Locate the cell with the specified text and output its [X, Y] center coordinate. 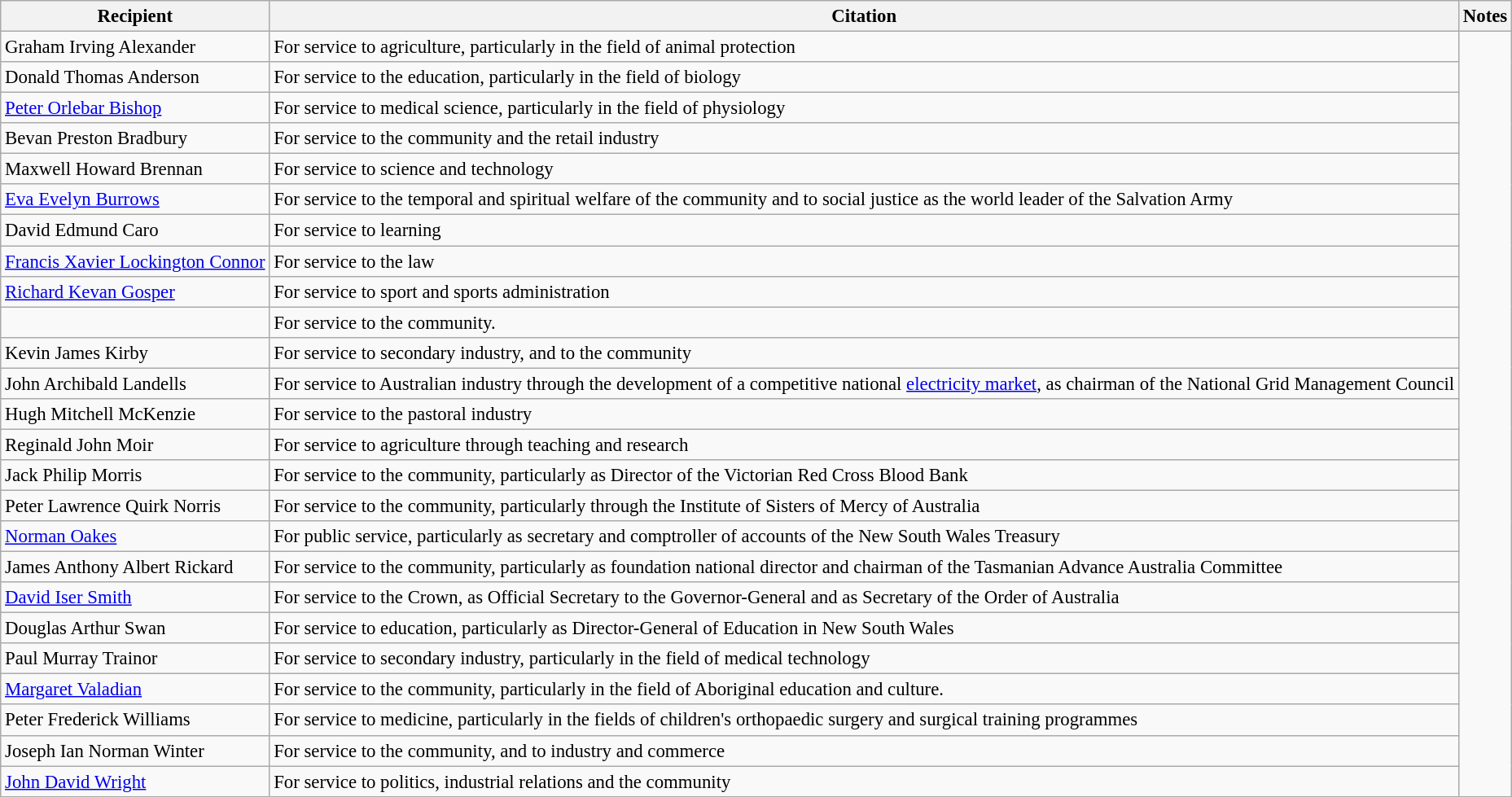
Reginald John Moir [135, 444]
Joseph Ian Norman Winter [135, 751]
Donald Thomas Anderson [135, 77]
For service to medical science, particularly in the field of physiology [865, 108]
Francis Xavier Lockington Connor [135, 261]
For service to learning [865, 230]
David Edmund Caro [135, 230]
John Archibald Landells [135, 383]
For service to education, particularly as Director-General of Education in New South Wales [865, 628]
Peter Frederick Williams [135, 720]
For service to the pastoral industry [865, 414]
For service to sport and sports administration [865, 291]
Margaret Valadian [135, 690]
For service to politics, industrial relations and the community [865, 782]
Peter Orlebar Bishop [135, 108]
Paul Murray Trainor [135, 659]
Graham Irving Alexander [135, 47]
For service to the education, particularly in the field of biology [865, 77]
For service to agriculture through teaching and research [865, 444]
Kevin James Kirby [135, 353]
Douglas Arthur Swan [135, 628]
For service to the temporal and spiritual welfare of the community and to social justice as the world leader of the Salvation Army [865, 199]
David Iser Smith [135, 598]
For service to science and technology [865, 169]
For service to secondary industry, and to the community [865, 353]
Eva Evelyn Burrows [135, 199]
Recipient [135, 16]
John David Wright [135, 782]
For service to the community, particularly through the Institute of Sisters of Mercy of Australia [865, 506]
James Anthony Albert Rickard [135, 567]
For service to medicine, particularly in the fields of children's orthopaedic surgery and surgical training programmes [865, 720]
For service to the Crown, as Official Secretary to the Governor-General and as Secretary of the Order of Australia [865, 598]
Maxwell Howard Brennan [135, 169]
Bevan Preston Bradbury [135, 138]
For service to the community, and to industry and commerce [865, 751]
Peter Lawrence Quirk Norris [135, 506]
For service to the community, particularly in the field of Aboriginal education and culture. [865, 690]
Richard Kevan Gosper [135, 291]
For service to the law [865, 261]
Norman Oakes [135, 536]
Notes [1485, 16]
For service to the community and the retail industry [865, 138]
For service to agriculture, particularly in the field of animal protection [865, 47]
Hugh Mitchell McKenzie [135, 414]
For service to the community, particularly as foundation national director and chairman of the Tasmanian Advance Australia Committee [865, 567]
For service to secondary industry, particularly in the field of medical technology [865, 659]
Jack Philip Morris [135, 475]
For service to the community. [865, 322]
For public service, particularly as secretary and comptroller of accounts of the New South Wales Treasury [865, 536]
For service to the community, particularly as Director of the Victorian Red Cross Blood Bank [865, 475]
Citation [865, 16]
